Output the [X, Y] coordinate of the center of the cell containing the given text.  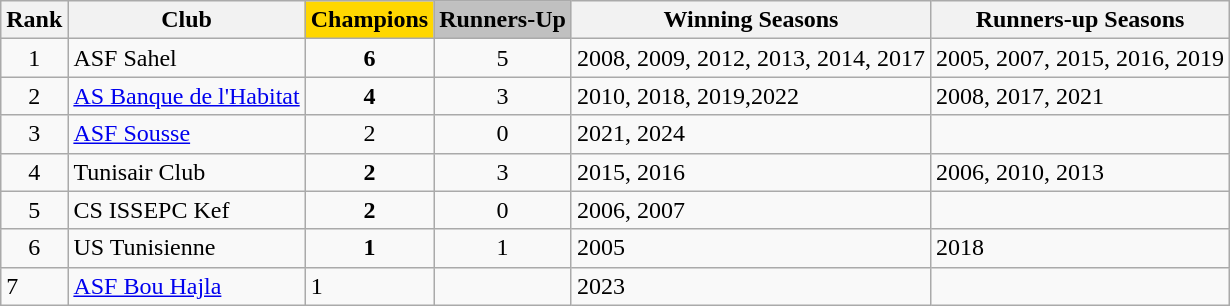
US Tunisienne [186, 248]
2006, 2010, 2013 [1080, 172]
ASF Sousse [186, 134]
2005 [750, 248]
Rank [34, 20]
Winning Seasons [750, 20]
2015, 2016 [750, 172]
Club [186, 20]
Tunisair Club [186, 172]
ASF Sahel [186, 58]
2008, 2009, 2012, 2013, 2014, 2017 [750, 58]
2010, 2018, 2019,2022 [750, 96]
Runners-Up [503, 20]
7 [34, 286]
Champions [369, 20]
ASF Bou Hajla [186, 286]
2006, 2007 [750, 210]
AS Banque de l'Habitat [186, 96]
Runners-up Seasons [1080, 20]
CS ISSEPC Kef [186, 210]
2008, 2017, 2021 [1080, 96]
2023 [750, 286]
2005, 2007, 2015, 2016, 2019 [1080, 58]
2021, 2024 [750, 134]
2018 [1080, 248]
